For the text-containing cell, return its midpoint in [X, Y] coordinate format. 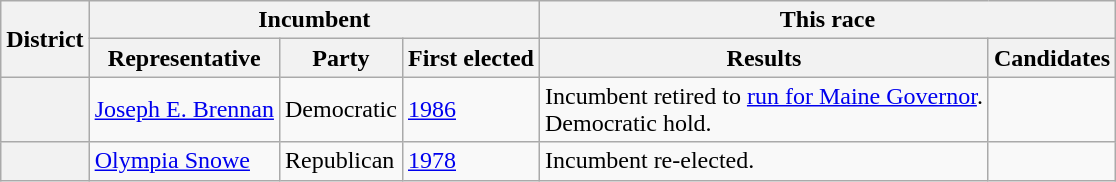
1978 [470, 161]
First elected [470, 58]
Incumbent re-elected. [764, 161]
Representative [184, 58]
Joseph E. Brennan [184, 110]
Incumbent [314, 20]
Democratic [340, 110]
This race [827, 20]
Olympia Snowe [184, 161]
Candidates [1052, 58]
Republican [340, 161]
1986 [470, 110]
Incumbent retired to run for Maine Governor.Democratic hold. [764, 110]
District [45, 39]
Results [764, 58]
Party [340, 58]
